Provide the (X, Y) coordinate of the cell's center where the given text is located.  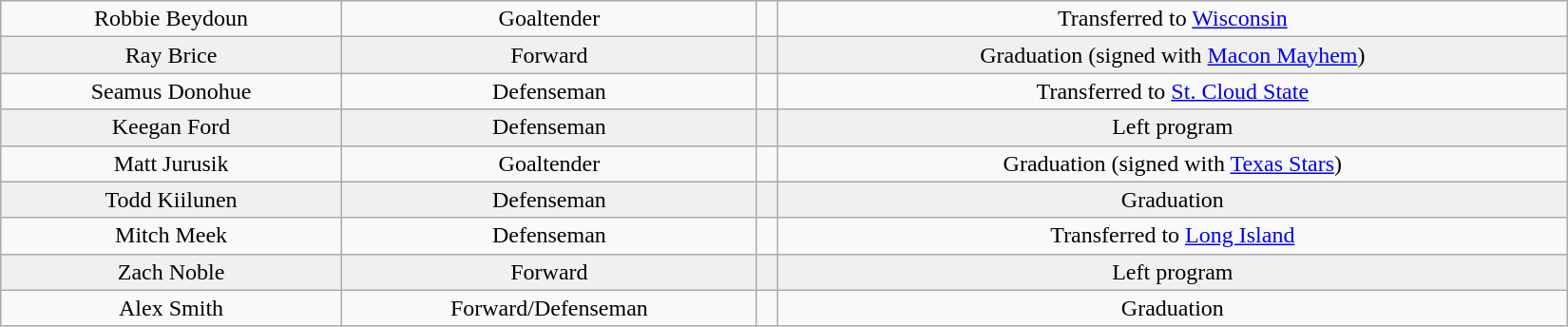
Ray Brice (171, 55)
Matt Jurusik (171, 163)
Transferred to Wisconsin (1173, 19)
Graduation (signed with Texas Stars) (1173, 163)
Robbie Beydoun (171, 19)
Graduation (signed with Macon Mayhem) (1173, 55)
Todd Kiilunen (171, 200)
Transferred to Long Island (1173, 236)
Zach Noble (171, 272)
Alex Smith (171, 308)
Transferred to St. Cloud State (1173, 91)
Mitch Meek (171, 236)
Forward/Defenseman (549, 308)
Seamus Donohue (171, 91)
Keegan Ford (171, 127)
